Extract the [x, y] coordinate from the center of the cell holding the provided text.  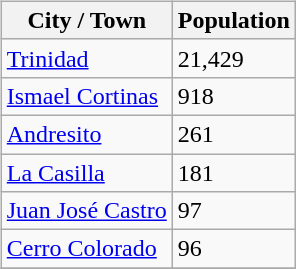
Andresito [86, 134]
Trinidad [86, 58]
97 [234, 211]
181 [234, 173]
Ismael Cortinas [86, 96]
City / Town [86, 20]
Cerro Colorado [86, 249]
Juan José Castro [86, 211]
21,429 [234, 58]
La Casilla [86, 173]
261 [234, 134]
Population [234, 20]
96 [234, 249]
918 [234, 96]
